For the text-containing cell, return its midpoint in (X, Y) coordinate format. 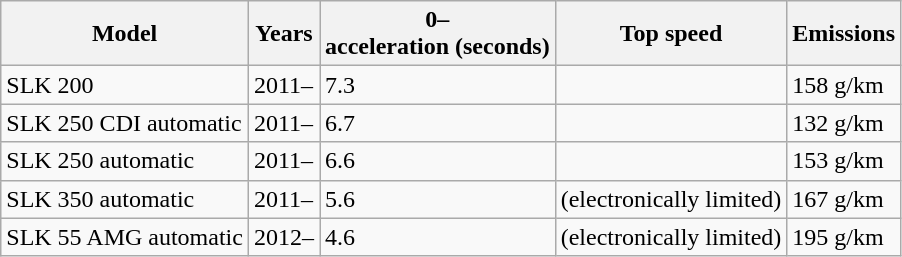
4.6 (438, 237)
Emissions (844, 34)
132 g/km (844, 123)
5.6 (438, 199)
SLK 200 (125, 85)
6.7 (438, 123)
2012– (284, 237)
195 g/km (844, 237)
167 g/km (844, 199)
SLK 250 CDI automatic (125, 123)
0– acceleration (seconds) (438, 34)
153 g/km (844, 161)
158 g/km (844, 85)
SLK 55 AMG automatic (125, 237)
Years (284, 34)
Top speed (671, 34)
SLK 350 automatic (125, 199)
SLK 250 automatic (125, 161)
6.6 (438, 161)
7.3 (438, 85)
Model (125, 34)
